Provide the [x, y] coordinate of the cell's center where the given text is located.  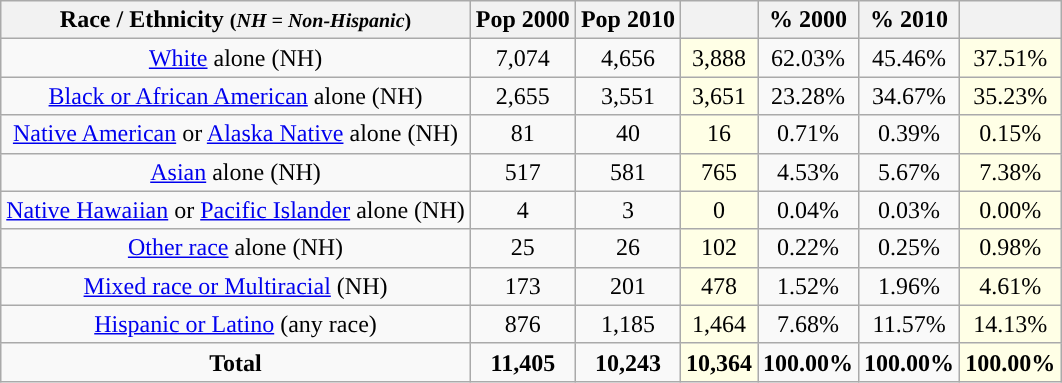
% 2000 [808, 20]
81 [522, 134]
517 [522, 172]
40 [628, 134]
0.04% [808, 210]
Black or African American alone (NH) [236, 96]
0 [718, 210]
1.96% [910, 286]
23.28% [808, 96]
3,888 [718, 58]
581 [628, 172]
Total [236, 362]
876 [522, 324]
0.22% [808, 248]
26 [628, 248]
765 [718, 172]
62.03% [808, 58]
201 [628, 286]
0.25% [910, 248]
7.38% [1010, 172]
7.68% [808, 324]
34.67% [910, 96]
14.13% [1010, 324]
11.57% [910, 324]
0.98% [1010, 248]
4,656 [628, 58]
0.39% [910, 134]
16 [718, 134]
0.15% [1010, 134]
1,464 [718, 324]
Mixed race or Multiracial (NH) [236, 286]
0.00% [1010, 210]
5.67% [910, 172]
Asian alone (NH) [236, 172]
0.03% [910, 210]
11,405 [522, 362]
7,074 [522, 58]
Other race alone (NH) [236, 248]
102 [718, 248]
3,651 [718, 96]
10,243 [628, 362]
0.71% [808, 134]
1.52% [808, 286]
2,655 [522, 96]
Pop 2010 [628, 20]
Pop 2000 [522, 20]
3 [628, 210]
35.23% [1010, 96]
4.61% [1010, 286]
% 2010 [910, 20]
4 [522, 210]
10,364 [718, 362]
478 [718, 286]
1,185 [628, 324]
White alone (NH) [236, 58]
25 [522, 248]
Native American or Alaska Native alone (NH) [236, 134]
3,551 [628, 96]
Hispanic or Latino (any race) [236, 324]
45.46% [910, 58]
Native Hawaiian or Pacific Islander alone (NH) [236, 210]
Race / Ethnicity (NH = Non-Hispanic) [236, 20]
37.51% [1010, 58]
4.53% [808, 172]
173 [522, 286]
